Scan for the cell matching the given text and deliver its (x, y) coordinate at center. 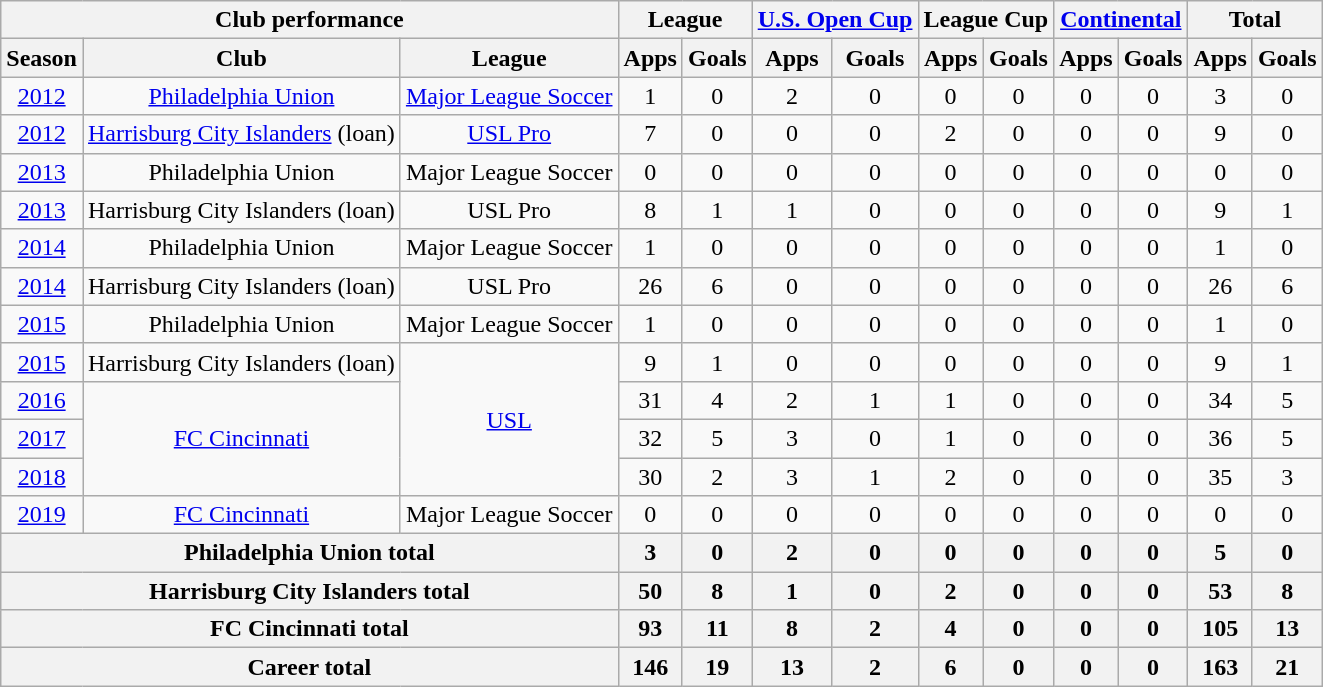
31 (650, 400)
2018 (42, 477)
U.S. Open Cup (835, 20)
Philadelphia Union total (310, 553)
Harrisburg City Islanders total (310, 591)
FC Cincinnati total (310, 629)
21 (1287, 667)
53 (1220, 591)
USL (509, 419)
Total (1255, 20)
Career total (310, 667)
2016 (42, 400)
36 (1220, 438)
Continental (1121, 20)
50 (650, 591)
146 (650, 667)
34 (1220, 400)
Club performance (310, 20)
2019 (42, 515)
2017 (42, 438)
32 (650, 438)
30 (650, 477)
7 (650, 134)
105 (1220, 629)
Season (42, 58)
League Cup (986, 20)
93 (650, 629)
163 (1220, 667)
19 (717, 667)
11 (717, 629)
Club (241, 58)
35 (1220, 477)
